Identify which cell holds the provided text, then report its [x, y] central coordinate. 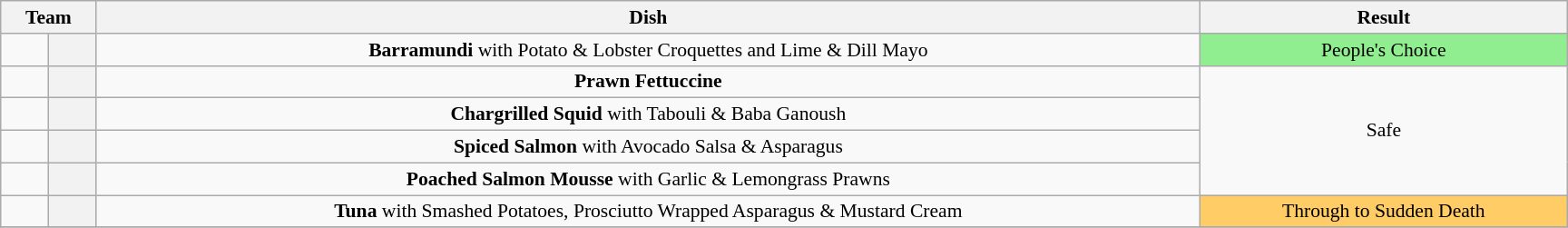
Team [49, 17]
Prawn Fettuccine [648, 82]
Through to Sudden Death [1383, 212]
People's Choice [1383, 50]
Spiced Salmon with Avocado Salsa & Asparagus [648, 147]
Result [1383, 17]
Dish [648, 17]
Tuna with Smashed Potatoes, Prosciutto Wrapped Asparagus & Mustard Cream [648, 212]
Barramundi with Potato & Lobster Croquettes and Lime & Dill Mayo [648, 50]
Poached Salmon Mousse with Garlic & Lemongrass Prawns [648, 179]
Chargrilled Squid with Tabouli & Baba Ganoush [648, 114]
Safe [1383, 130]
